Return [X, Y] of the center of cell containing provided text 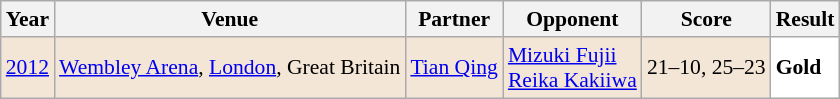
Mizuki Fujii Reika Kakiiwa [572, 68]
Partner [454, 19]
Score [706, 19]
Gold [806, 68]
2012 [28, 68]
21–10, 25–23 [706, 68]
Opponent [572, 19]
Tian Qing [454, 68]
Wembley Arena, London, Great Britain [230, 68]
Result [806, 19]
Venue [230, 19]
Year [28, 19]
